Determine the [x, y] coordinate at the center of the cell enclosing the given text.  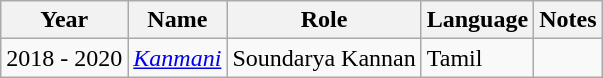
Soundarya Kannan [324, 58]
2018 - 2020 [64, 58]
Role [324, 20]
Name [178, 20]
Language [477, 20]
Notes [568, 20]
Year [64, 20]
Tamil [477, 58]
Kanmani [178, 58]
